Locate the cell with the specified text and output its [x, y] center coordinate. 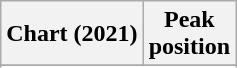
Chart (2021) [72, 34]
Peakposition [189, 34]
